Find where the given text appears and provide that cell's center as [x, y] coordinate. 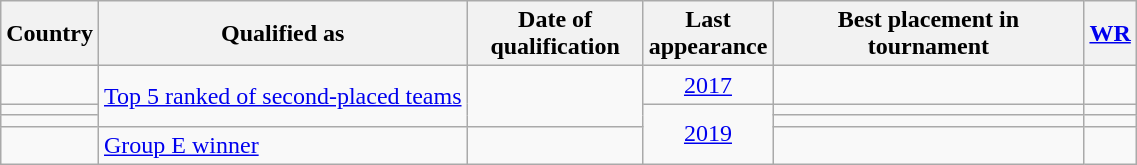
Last appearance [708, 34]
2017 [708, 85]
WR [1110, 34]
Country [50, 34]
2019 [708, 134]
Best placement in tournament [928, 34]
Qualified as [282, 34]
Date of qualification [555, 34]
Group E winner [282, 145]
Top 5 ranked of second-placed teams [282, 96]
